Search for the cell housing the specified text and yield its [X, Y] center coordinate. 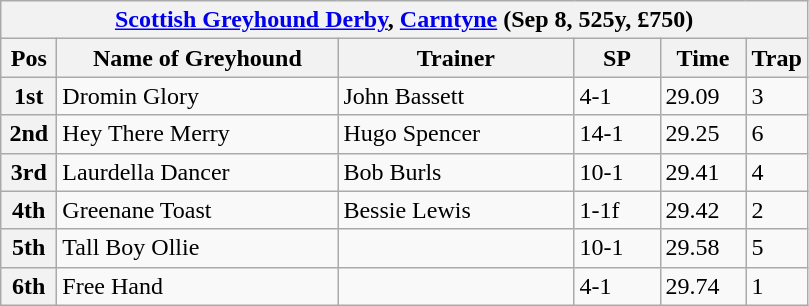
Dromin Glory [198, 96]
Pos [29, 58]
29.74 [703, 286]
6 [776, 134]
3rd [29, 172]
14-1 [617, 134]
29.42 [703, 210]
5 [776, 248]
Bessie Lewis [456, 210]
3 [776, 96]
Hugo Spencer [456, 134]
5th [29, 248]
Scottish Greyhound Derby, Carntyne (Sep 8, 525y, £750) [404, 20]
Free Hand [198, 286]
29.09 [703, 96]
SP [617, 58]
Hey There Merry [198, 134]
Bob Burls [456, 172]
Laurdella Dancer [198, 172]
Trap [776, 58]
1 [776, 286]
29.41 [703, 172]
6th [29, 286]
29.25 [703, 134]
4th [29, 210]
Greenane Toast [198, 210]
Time [703, 58]
1-1f [617, 210]
29.58 [703, 248]
1st [29, 96]
John Bassett [456, 96]
2nd [29, 134]
4 [776, 172]
Trainer [456, 58]
2 [776, 210]
Name of Greyhound [198, 58]
Tall Boy Ollie [198, 248]
